Output the (x, y) coordinate of the center of the cell containing the given text.  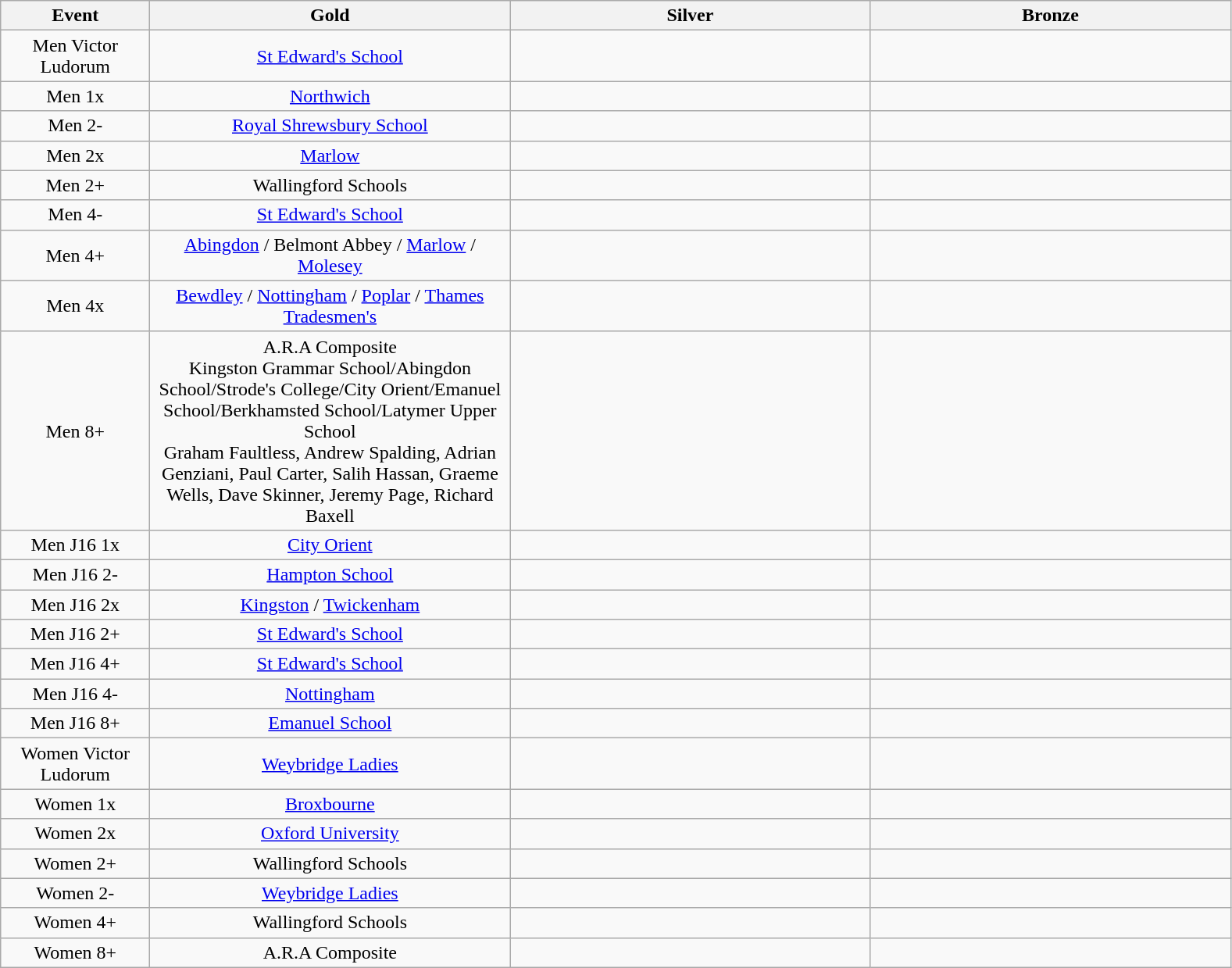
Hampton School (330, 574)
Men J16 4+ (75, 664)
A.R.A Composite (330, 952)
Women 2+ (75, 863)
Gold (330, 16)
Women 2- (75, 893)
Emanuel School (330, 723)
Men 2x (75, 155)
Men J16 2- (75, 574)
Silver (691, 16)
Men 4+ (75, 255)
Men 2+ (75, 185)
Men J16 8+ (75, 723)
Men Victor Ludorum (75, 56)
Men 2- (75, 126)
Women 1x (75, 804)
Women Victor Ludorum (75, 764)
Women 4+ (75, 923)
Men J16 2x (75, 604)
Women 8+ (75, 952)
Bewdley / Nottingham / Poplar / Thames Tradesmen's (330, 306)
Broxbourne (330, 804)
Abingdon / Belmont Abbey / Marlow / Molesey (330, 255)
City Orient (330, 545)
Kingston / Twickenham (330, 604)
Women 2x (75, 834)
Event (75, 16)
Men 4- (75, 215)
Men 8+ (75, 430)
Royal Shrewsbury School (330, 126)
Men 4x (75, 306)
Marlow (330, 155)
Men J16 1x (75, 545)
Nottingham (330, 694)
Men 1x (75, 96)
Oxford University (330, 834)
Bronze (1050, 16)
Men J16 2+ (75, 634)
Northwich (330, 96)
Men J16 4- (75, 694)
